For the text-containing cell, return its midpoint in (X, Y) coordinate format. 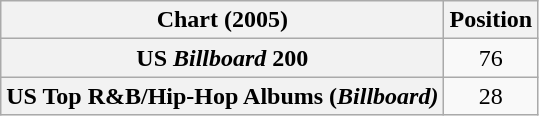
US Top R&B/Hip-Hop Albums (Billboard) (222, 96)
Chart (2005) (222, 20)
Position (491, 20)
28 (491, 96)
76 (491, 58)
US Billboard 200 (222, 58)
